Pinpoint the cell where the given text exists, returning its (X, Y) midpoint coordinate. 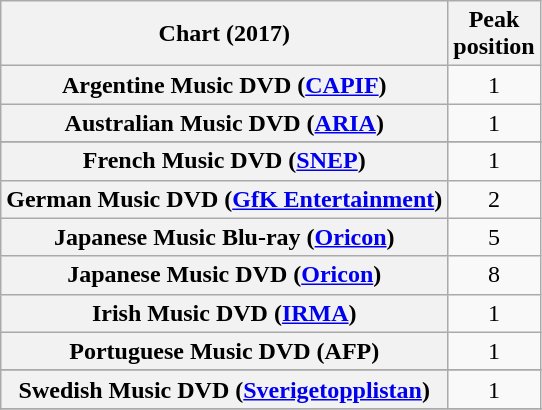
Portuguese Music DVD (AFP) (224, 351)
Japanese Music DVD (Oricon) (224, 275)
Irish Music DVD (IRMA) (224, 313)
8 (494, 275)
Australian Music DVD (ARIA) (224, 123)
French Music DVD (SNEP) (224, 161)
Japanese Music Blu-ray (Oricon) (224, 237)
Swedish Music DVD (Sverigetopplistan) (224, 389)
Chart (2017) (224, 34)
5 (494, 237)
2 (494, 199)
Peakposition (494, 34)
German Music DVD (GfK Entertainment) (224, 199)
Argentine Music DVD (CAPIF) (224, 85)
